Capture the cell that displays the provided text and extract its (x, y) central coordinate. 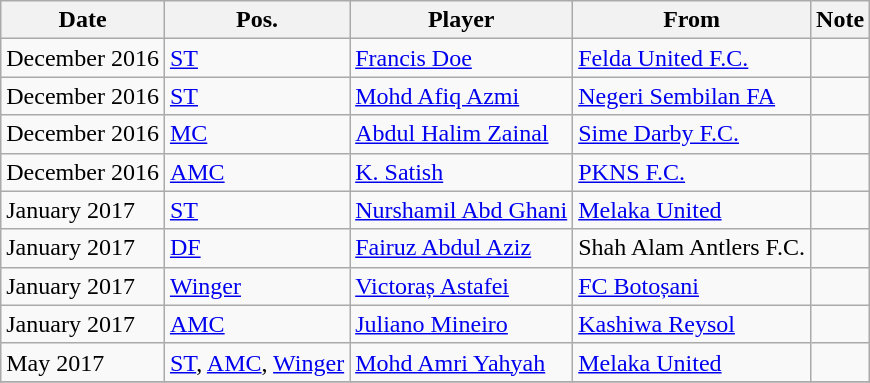
Abdul Halim Zainal (462, 134)
May 2017 (83, 362)
ST, AMC, Winger (256, 362)
Francis Doe (462, 58)
From (692, 20)
Kashiwa Reysol (692, 324)
Mohd Afiq Azmi (462, 96)
PKNS F.C. (692, 172)
K. Satish (462, 172)
Note (840, 20)
Victoraș Astafei (462, 286)
Mohd Amri Yahyah (462, 362)
Date (83, 20)
MC (256, 134)
Pos. (256, 20)
Juliano Mineiro (462, 324)
Felda United F.C. (692, 58)
Winger (256, 286)
DF (256, 248)
Player (462, 20)
FC Botoșani (692, 286)
Shah Alam Antlers F.C. (692, 248)
Fairuz Abdul Aziz (462, 248)
Negeri Sembilan FA (692, 96)
Sime Darby F.C. (692, 134)
Nurshamil Abd Ghani (462, 210)
